Return the (x, y) coordinate for the center point of the cell that contains the specified text.  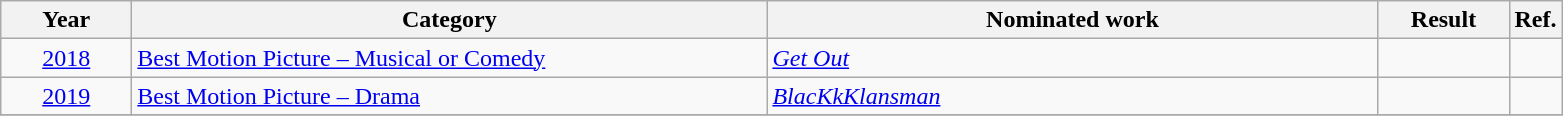
Category (450, 20)
Best Motion Picture – Drama (450, 96)
Ref. (1536, 20)
2019 (66, 96)
Get Out (1072, 58)
2018 (66, 58)
Nominated work (1072, 20)
BlacKkKlansman (1072, 96)
Year (66, 20)
Best Motion Picture – Musical or Comedy (450, 58)
Result (1444, 20)
